From the cell containing the given text, extract its center point as [X, Y] coordinate. 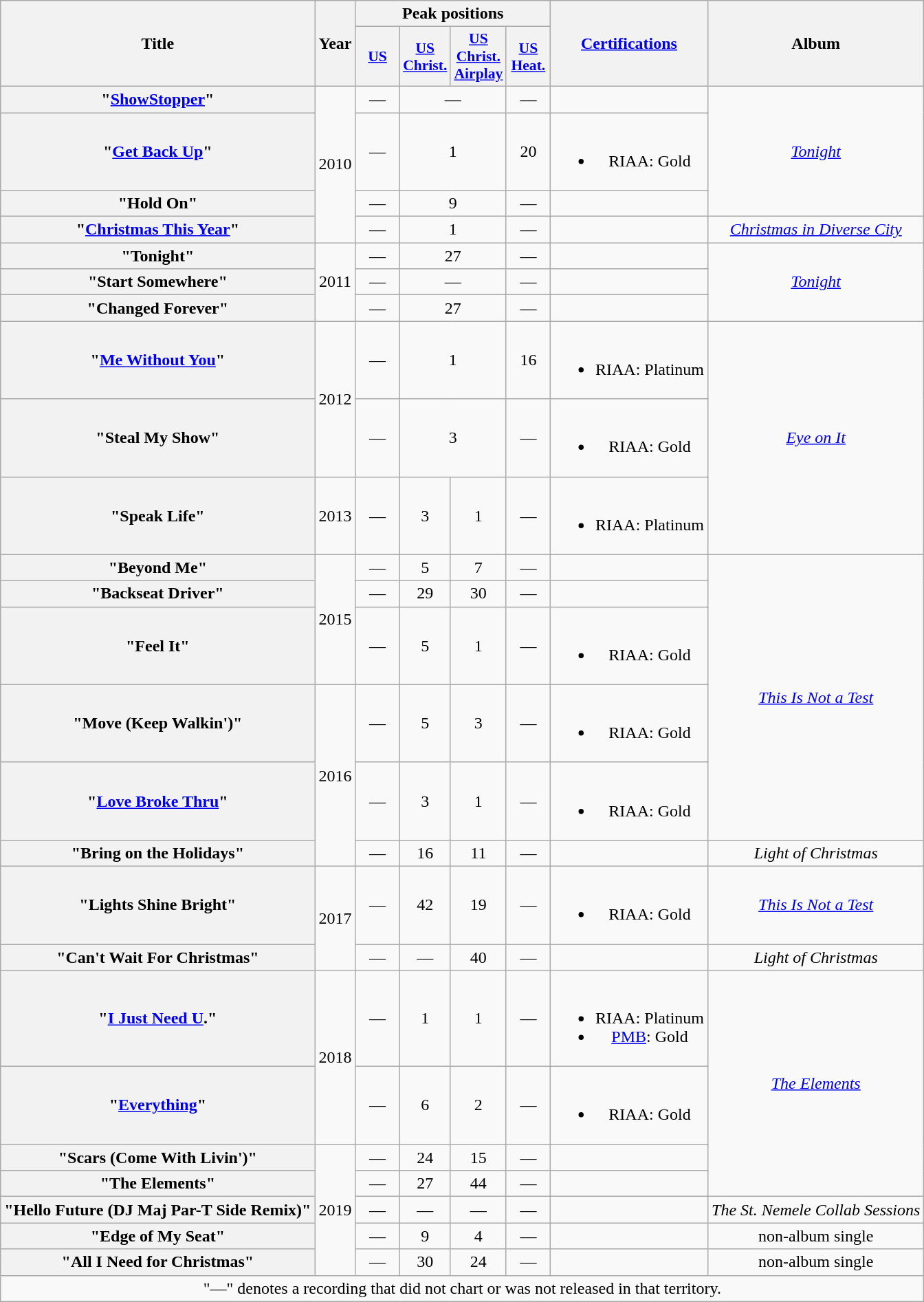
"Move (Keep Walkin')" [158, 724]
40 [478, 957]
2018 [335, 1058]
7 [478, 567]
2017 [335, 918]
"Changed Forever" [158, 308]
2010 [335, 164]
4 [478, 1236]
"The Elements" [158, 1184]
"Backseat Driver" [158, 594]
"Get Back Up" [158, 151]
US [377, 56]
2011 [335, 282]
2019 [335, 1210]
US Christ. Airplay [478, 56]
Album [816, 44]
2016 [335, 775]
"Start Somewhere" [158, 282]
Title [158, 44]
"Can't Wait For Christmas" [158, 957]
11 [478, 853]
"Hello Future (DJ Maj Par-T Side Remix)" [158, 1210]
19 [478, 905]
20 [528, 151]
Peak positions [452, 14]
"Tonight" [158, 256]
Year [335, 44]
Christmas in Diverse City [816, 230]
"Steal My Show" [158, 437]
"Lights Shine Bright" [158, 905]
"Christmas This Year" [158, 230]
2015 [335, 619]
The Elements [816, 1084]
"All I Need for Christmas" [158, 1262]
"Scars (Come With Livin')" [158, 1158]
"Me Without You" [158, 360]
"Edge of My Seat" [158, 1236]
2012 [335, 399]
"—" denotes a recording that did not chart or was not released in that territory. [462, 1288]
"Beyond Me" [158, 567]
44 [478, 1184]
RIAA: PlatinumPMB: Gold [628, 1019]
"I Just Need U." [158, 1019]
2013 [335, 516]
US Christ. [425, 56]
2 [478, 1106]
6 [425, 1106]
"Bring on the Holidays" [158, 853]
15 [478, 1158]
42 [425, 905]
US Heat. [528, 56]
"Speak Life" [158, 516]
"ShowStopper" [158, 99]
The St. Nemele Collab Sessions [816, 1210]
"Hold On" [158, 204]
Certifications [628, 44]
"Everything" [158, 1106]
"Feel It" [158, 645]
"Love Broke Thru" [158, 801]
29 [425, 594]
Eye on It [816, 437]
